Extract the (x, y) coordinate from the center of the cell holding the provided text.  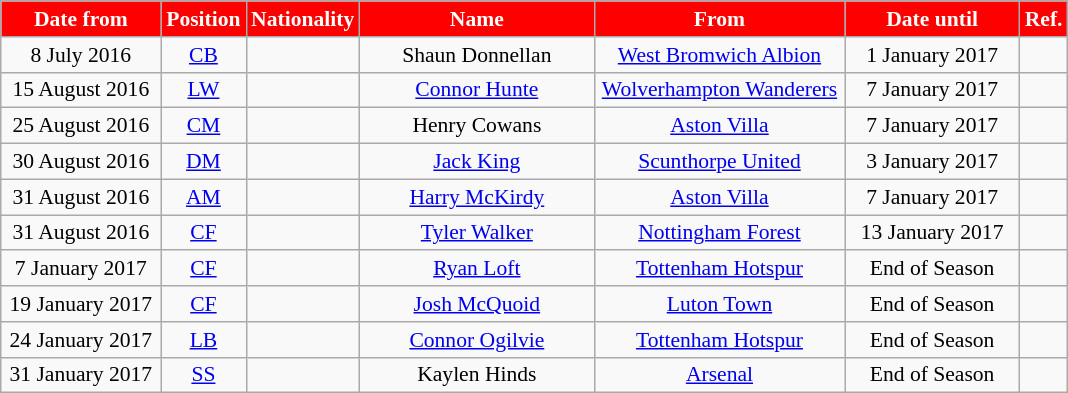
Shaun Donnellan (476, 55)
LB (204, 340)
CM (204, 126)
Nottingham Forest (719, 233)
Kaylen Hinds (476, 375)
Date until (932, 19)
Scunthorpe United (719, 162)
DM (204, 162)
Connor Hunte (476, 90)
West Bromwich Albion (719, 55)
From (719, 19)
Henry Cowans (476, 126)
Name (476, 19)
Josh McQuoid (476, 304)
3 January 2017 (932, 162)
SS (204, 375)
Harry McKirdy (476, 197)
Wolverhampton Wanderers (719, 90)
AM (204, 197)
19 January 2017 (81, 304)
Arsenal (719, 375)
Date from (81, 19)
Ref. (1044, 19)
Jack King (476, 162)
24 January 2017 (81, 340)
15 August 2016 (81, 90)
LW (204, 90)
Tyler Walker (476, 233)
25 August 2016 (81, 126)
30 August 2016 (81, 162)
Ryan Loft (476, 269)
Luton Town (719, 304)
CB (204, 55)
1 January 2017 (932, 55)
31 January 2017 (81, 375)
Position (204, 19)
Nationality (302, 19)
13 January 2017 (932, 233)
8 July 2016 (81, 55)
Connor Ogilvie (476, 340)
